Output the [x, y] coordinate of the center of the cell containing the given text.  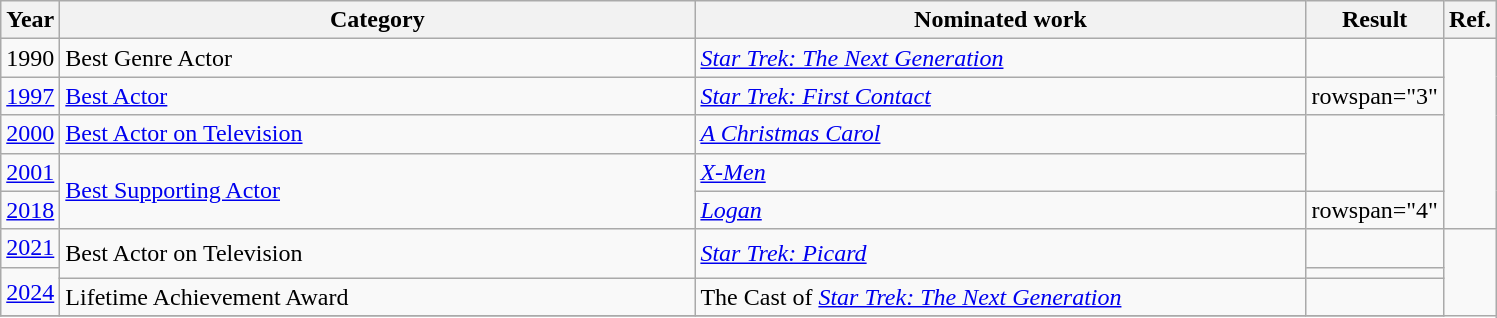
Star Trek: The Next Generation [1000, 58]
2000 [30, 134]
Ref. [1470, 20]
1997 [30, 96]
1990 [30, 58]
Star Trek: First Contact [1000, 96]
rowspan="4" [1375, 210]
Lifetime Achievement Award [378, 297]
A Christmas Carol [1000, 134]
2001 [30, 172]
Star Trek: Picard [1000, 254]
Category [378, 20]
Best Genre Actor [378, 58]
Year [30, 20]
Result [1375, 20]
Best Actor [378, 96]
2021 [30, 248]
Nominated work [1000, 20]
The Cast of Star Trek: The Next Generation [1000, 297]
rowspan="3" [1375, 96]
X-Men [1000, 172]
Logan [1000, 210]
2024 [30, 292]
Best Supporting Actor [378, 191]
2018 [30, 210]
